Pinpoint the cell where the given text exists, returning its (X, Y) midpoint coordinate. 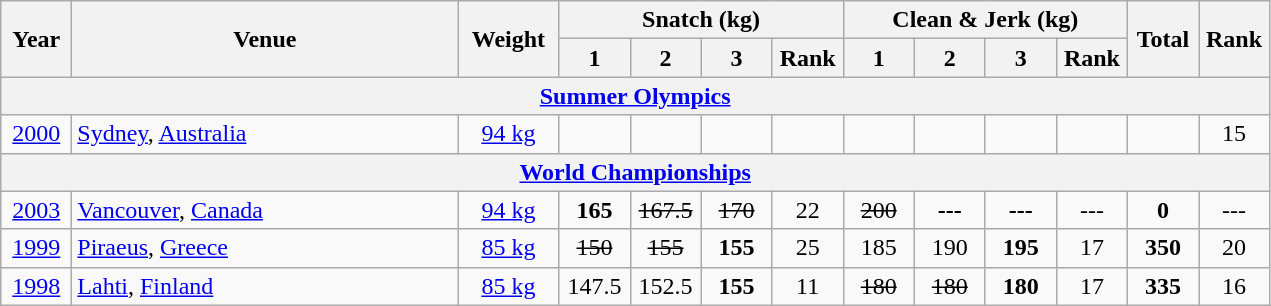
Weight (508, 39)
Vancouver, Canada (265, 210)
Year (36, 39)
22 (808, 210)
Total (1162, 39)
1998 (36, 286)
150 (594, 248)
335 (1162, 286)
165 (594, 210)
Sydney, Australia (265, 134)
147.5 (594, 286)
20 (1234, 248)
0 (1162, 210)
25 (808, 248)
World Championships (636, 172)
170 (736, 210)
195 (1020, 248)
Snatch (kg) (701, 20)
1999 (36, 248)
200 (878, 210)
15 (1234, 134)
Summer Olympics (636, 96)
185 (878, 248)
16 (1234, 286)
2000 (36, 134)
Piraeus, Greece (265, 248)
167.5 (666, 210)
2003 (36, 210)
Lahti, Finland (265, 286)
11 (808, 286)
350 (1162, 248)
Venue (265, 39)
152.5 (666, 286)
Clean & Jerk (kg) (985, 20)
190 (950, 248)
